Locate the cell with the specified text and output its [x, y] center coordinate. 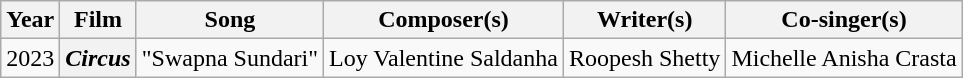
2023 [30, 58]
Co-singer(s) [844, 20]
Year [30, 20]
Composer(s) [444, 20]
Michelle Anisha Crasta [844, 58]
Song [230, 20]
"Swapna Sundari" [230, 58]
Film [98, 20]
Roopesh Shetty [644, 58]
Loy Valentine Saldanha [444, 58]
Writer(s) [644, 20]
Circus [98, 58]
